Return the [x, y] coordinate for the center point of the cell that contains the specified text.  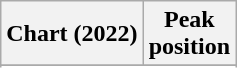
Chart (2022) [72, 34]
Peakposition [189, 34]
